Locate the cell with the specified text and output its (X, Y) center coordinate. 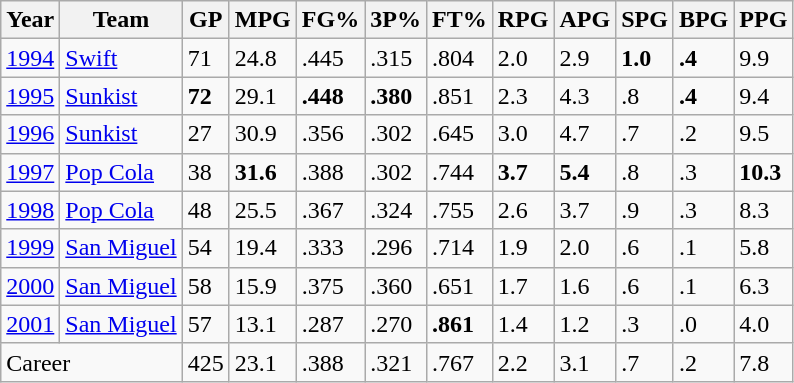
.851 (459, 96)
FT% (459, 20)
.380 (396, 96)
1999 (30, 248)
1995 (30, 96)
.861 (459, 324)
7.8 (764, 362)
.296 (396, 248)
1.9 (523, 248)
72 (206, 96)
.270 (396, 324)
2001 (30, 324)
15.9 (262, 286)
25.5 (262, 210)
1996 (30, 134)
71 (206, 58)
Career (92, 362)
31.6 (262, 172)
19.4 (262, 248)
.356 (330, 134)
.744 (459, 172)
RPG (523, 20)
.315 (396, 58)
.714 (459, 248)
.321 (396, 362)
2.9 (585, 58)
.367 (330, 210)
9.5 (764, 134)
GP (206, 20)
48 (206, 210)
13.1 (262, 324)
.445 (330, 58)
Swift (121, 58)
PPG (764, 20)
9.4 (764, 96)
1.7 (523, 286)
2000 (30, 286)
1994 (30, 58)
1.2 (585, 324)
425 (206, 362)
24.8 (262, 58)
BPG (703, 20)
1997 (30, 172)
23.1 (262, 362)
.804 (459, 58)
2.2 (523, 362)
.448 (330, 96)
9.9 (764, 58)
58 (206, 286)
29.1 (262, 96)
1.0 (645, 58)
1998 (30, 210)
.9 (645, 210)
57 (206, 324)
1.4 (523, 324)
30.9 (262, 134)
3P% (396, 20)
1.6 (585, 286)
Year (30, 20)
4.7 (585, 134)
.333 (330, 248)
6.3 (764, 286)
SPG (645, 20)
3.1 (585, 362)
2.6 (523, 210)
4.0 (764, 324)
.755 (459, 210)
.651 (459, 286)
FG% (330, 20)
.360 (396, 286)
5.4 (585, 172)
.375 (330, 286)
8.3 (764, 210)
.287 (330, 324)
5.8 (764, 248)
.645 (459, 134)
2.3 (523, 96)
.0 (703, 324)
.767 (459, 362)
38 (206, 172)
3.0 (523, 134)
Team (121, 20)
MPG (262, 20)
.324 (396, 210)
APG (585, 20)
10.3 (764, 172)
54 (206, 248)
4.3 (585, 96)
27 (206, 134)
